Find where the given text appears and provide that cell's center as (X, Y) coordinate. 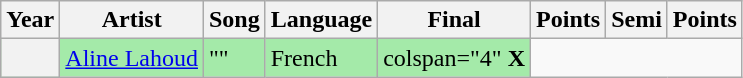
Final (454, 20)
Song (234, 20)
Semi (637, 20)
Aline Lahoud (132, 58)
colspan="4" X (454, 58)
"" (234, 58)
Year (30, 20)
Language (321, 20)
Artist (132, 20)
French (321, 58)
